For the text-containing cell, return its midpoint in [x, y] coordinate format. 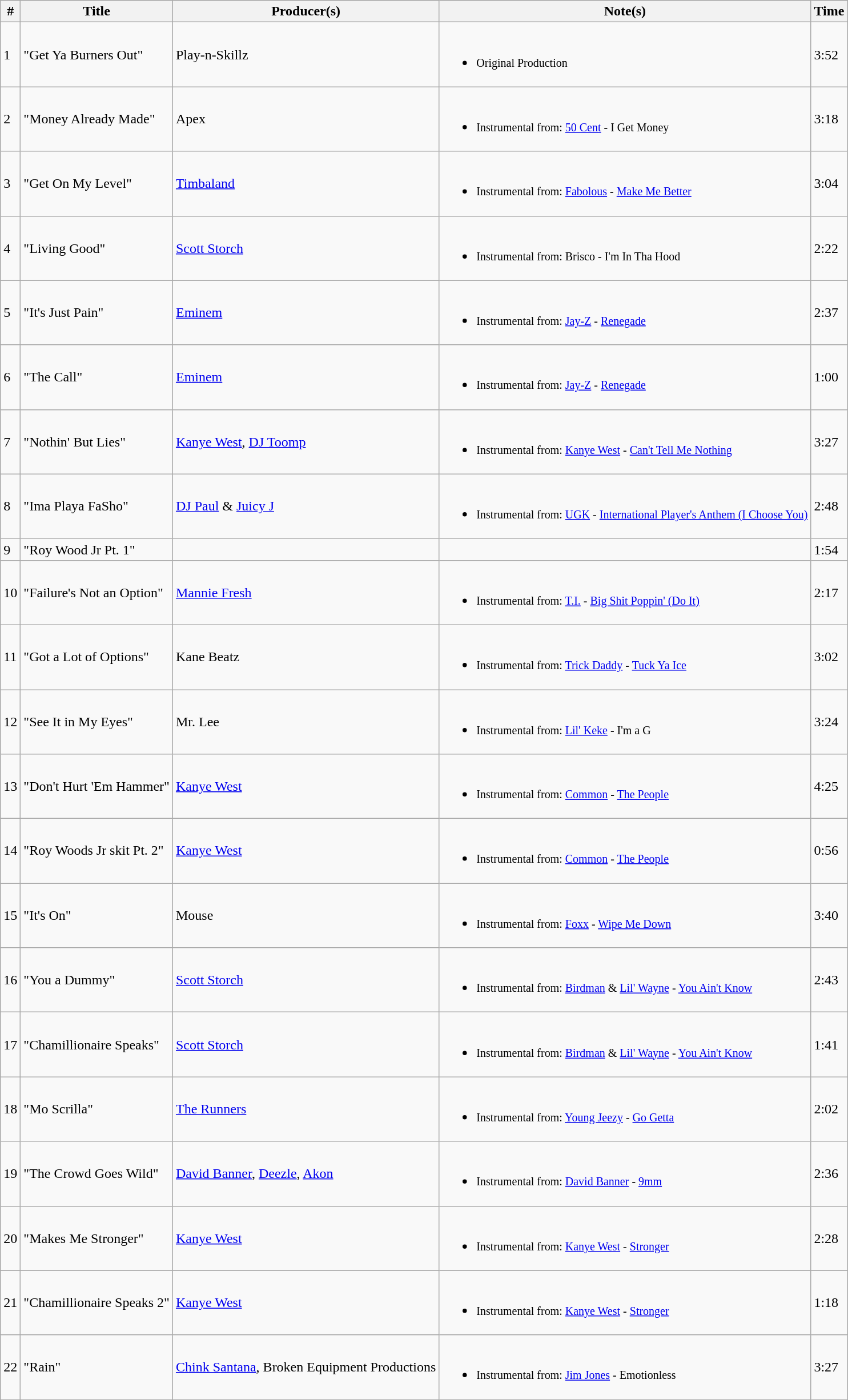
Instrumental from: Kanye West - Can't Tell Me Nothing [625, 442]
Kanye West, DJ Toomp [306, 442]
"Don't Hurt 'Em Hammer" [97, 787]
1:54 [829, 549]
1:41 [829, 1045]
9 [10, 549]
"Chamillionaire Speaks" [97, 1045]
Instrumental from: Young Jeezy - Go Getta [625, 1109]
"Get On My Level" [97, 184]
Note(s) [625, 11]
2:28 [829, 1238]
Mr. Lee [306, 722]
1 [10, 55]
"The Call" [97, 377]
3:40 [829, 916]
1:00 [829, 377]
"Chamillionaire Speaks 2" [97, 1303]
Apex [306, 119]
"Nothin' But Lies" [97, 442]
Mannie Fresh [306, 593]
14 [10, 851]
Kane Beatz [306, 657]
Mouse [306, 916]
3:18 [829, 119]
2 [10, 119]
0:56 [829, 851]
Timbaland [306, 184]
2:17 [829, 593]
3:04 [829, 184]
"Makes Me Stronger" [97, 1238]
17 [10, 1045]
Instrumental from: Fabolous - Make Me Better [625, 184]
3 [10, 184]
"Mo Scrilla" [97, 1109]
8 [10, 506]
"Ima Playa FaSho" [97, 506]
3:02 [829, 657]
3:52 [829, 55]
Instrumental from: Jim Jones - Emotionless [625, 1367]
"The Crowd Goes Wild" [97, 1174]
"Roy Woods Jr skit Pt. 2" [97, 851]
19 [10, 1174]
Title [97, 11]
20 [10, 1238]
"Roy Wood Jr Pt. 1" [97, 549]
2:36 [829, 1174]
11 [10, 657]
2:43 [829, 980]
"Failure's Not an Option" [97, 593]
# [10, 11]
3:24 [829, 722]
Time [829, 11]
The Runners [306, 1109]
18 [10, 1109]
2:37 [829, 313]
Instrumental from: Trick Daddy - Tuck Ya Ice [625, 657]
21 [10, 1303]
"You a Dummy" [97, 980]
1:18 [829, 1303]
16 [10, 980]
4 [10, 248]
"Got a Lot of Options" [97, 657]
15 [10, 916]
2:22 [829, 248]
"Money Already Made" [97, 119]
Instrumental from: David Banner - 9mm [625, 1174]
Chink Santana, Broken Equipment Productions [306, 1367]
12 [10, 722]
13 [10, 787]
Instrumental from: UGK - International Player's Anthem (I Choose You) [625, 506]
"See It in My Eyes" [97, 722]
2:48 [829, 506]
Original Production [625, 55]
Instrumental from: Brisco - I'm In Tha Hood [625, 248]
DJ Paul & Juicy J [306, 506]
Instrumental from: Lil' Keke - I'm a G [625, 722]
"It's On" [97, 916]
David Banner, Deezle, Akon [306, 1174]
Instrumental from: T.I. - Big Shit Poppin' (Do It) [625, 593]
Producer(s) [306, 11]
"Rain" [97, 1367]
4:25 [829, 787]
10 [10, 593]
7 [10, 442]
"Living Good" [97, 248]
2:02 [829, 1109]
Instrumental from: Foxx - Wipe Me Down [625, 916]
Instrumental from: 50 Cent - I Get Money [625, 119]
5 [10, 313]
22 [10, 1367]
"Get Ya Burners Out" [97, 55]
6 [10, 377]
Play-n-Skillz [306, 55]
"It's Just Pain" [97, 313]
